Extract the (x, y) coordinate from the center of the cell holding the provided text.  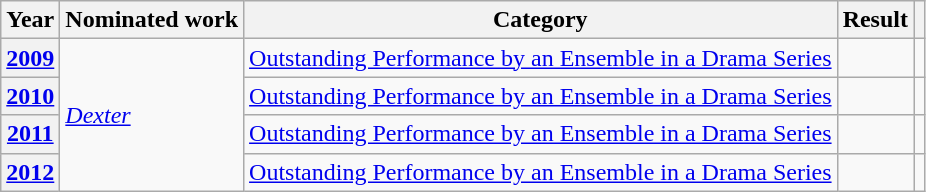
Dexter (152, 115)
2012 (30, 172)
2009 (30, 58)
2010 (30, 96)
Result (875, 20)
Year (30, 20)
2011 (30, 134)
Nominated work (152, 20)
Category (541, 20)
